Extract the [x, y] coordinate from the center of the cell holding the provided text.  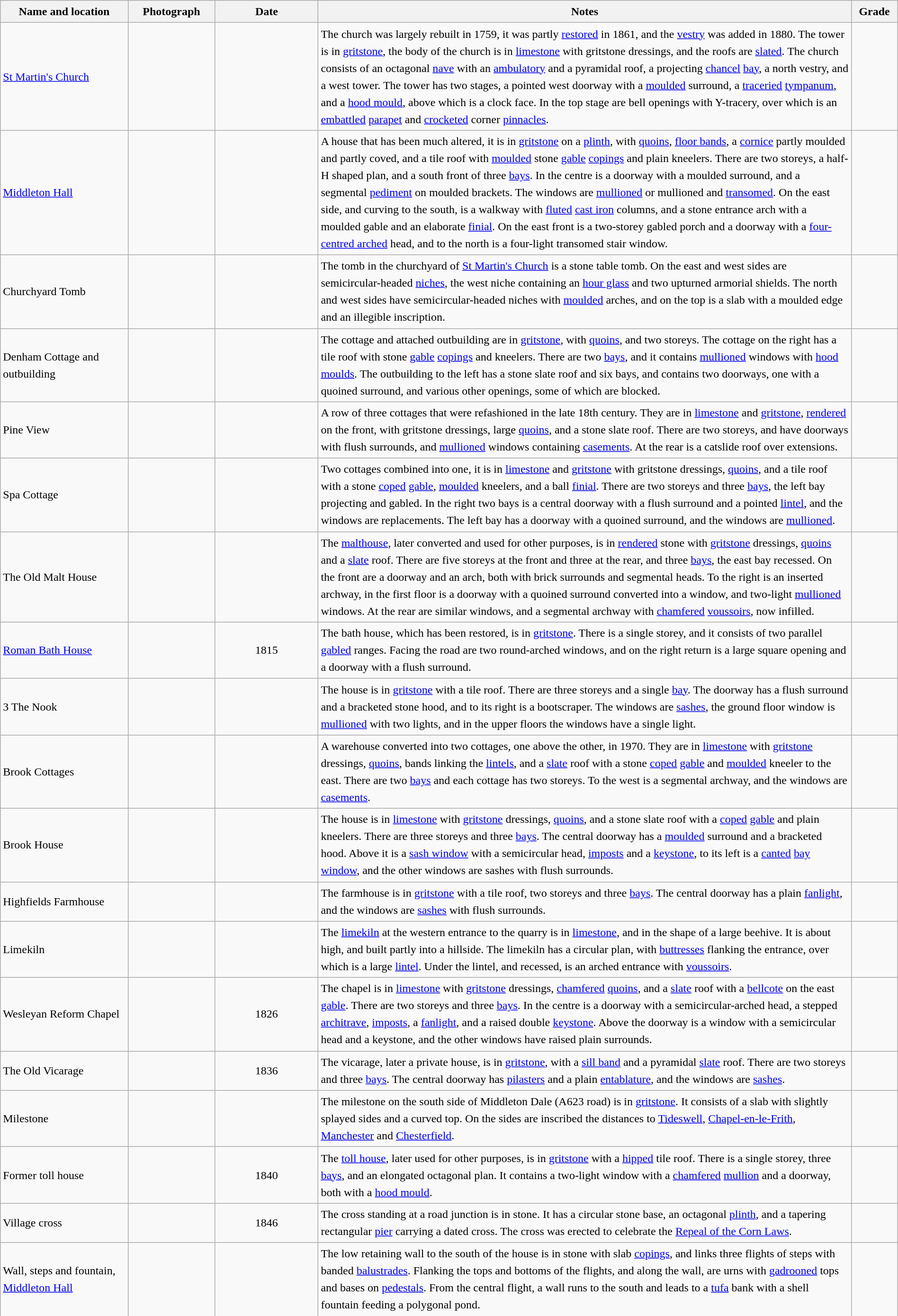
Name and location [64, 11]
1836 [267, 1071]
Brook House [64, 845]
Churchyard Tomb [64, 292]
1840 [267, 1175]
Brook Cottages [64, 771]
Limekiln [64, 949]
Spa Cottage [64, 495]
Highfields Farmhouse [64, 902]
Photograph [171, 11]
Village cross [64, 1223]
St Martin's Church [64, 77]
3 The Nook [64, 707]
Date [267, 11]
The Old Malt House [64, 577]
Pine View [64, 430]
1815 [267, 650]
Wall, steps and fountain,Middleton Hall [64, 1279]
1826 [267, 1015]
Former toll house [64, 1175]
1846 [267, 1223]
Denham Cottage and outbuilding [64, 365]
Roman Bath House [64, 650]
Notes [584, 11]
Middleton Hall [64, 192]
Wesleyan Reform Chapel [64, 1015]
The Old Vicarage [64, 1071]
Milestone [64, 1119]
Grade [874, 11]
